Provide the (x, y) coordinate of the cell's center where the given text is located.  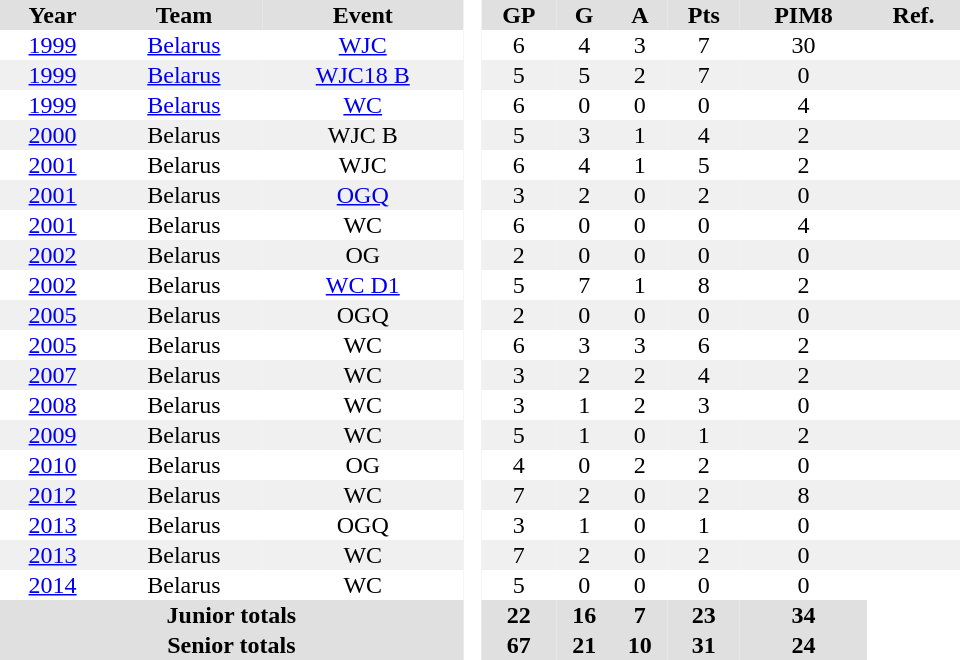
WC D1 (363, 285)
2008 (52, 405)
2000 (52, 135)
31 (704, 645)
G (584, 15)
2007 (52, 375)
24 (804, 645)
22 (518, 615)
Event (363, 15)
Pts (704, 15)
WJC18 B (363, 75)
23 (704, 615)
2012 (52, 495)
WJC B (363, 135)
Ref. (914, 15)
2010 (52, 465)
PIM8 (804, 15)
2014 (52, 585)
21 (584, 645)
16 (584, 615)
34 (804, 615)
Junior totals (232, 615)
Team (184, 15)
GP (518, 15)
A (640, 15)
67 (518, 645)
Year (52, 15)
2009 (52, 435)
10 (640, 645)
Senior totals (232, 645)
30 (804, 45)
